Provide the (x, y) coordinate of the cell's center where the given text is located.  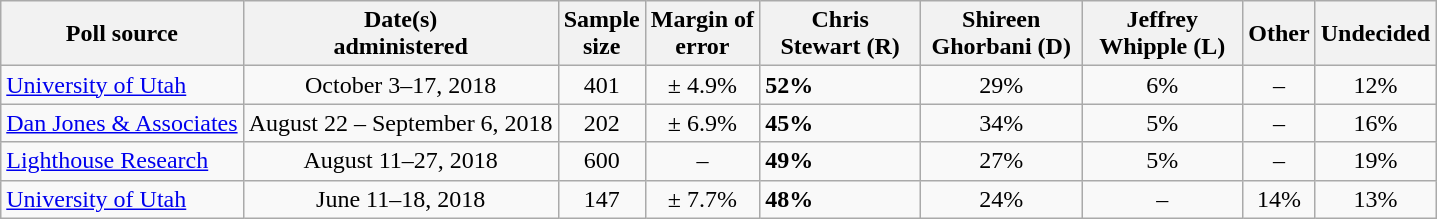
27% (1002, 161)
14% (1279, 199)
JeffreyWhipple (L) (1162, 34)
August 22 – September 6, 2018 (400, 123)
Date(s)administered (400, 34)
600 (602, 161)
202 (602, 123)
13% (1375, 199)
± 6.9% (702, 123)
6% (1162, 85)
Samplesize (602, 34)
19% (1375, 161)
Lighthouse Research (122, 161)
48% (840, 199)
ChrisStewart (R) (840, 34)
Poll source (122, 34)
34% (1002, 123)
52% (840, 85)
± 7.7% (702, 199)
June 11–18, 2018 (400, 199)
12% (1375, 85)
49% (840, 161)
Margin oferror (702, 34)
Other (1279, 34)
± 4.9% (702, 85)
Dan Jones & Associates (122, 123)
29% (1002, 85)
45% (840, 123)
ShireenGhorbani (D) (1002, 34)
401 (602, 85)
October 3–17, 2018 (400, 85)
August 11–27, 2018 (400, 161)
16% (1375, 123)
147 (602, 199)
Undecided (1375, 34)
24% (1002, 199)
